Capture the cell that displays the provided text and extract its [x, y] central coordinate. 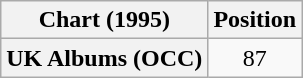
Chart (1995) [104, 20]
87 [255, 58]
UK Albums (OCC) [104, 58]
Position [255, 20]
